Pinpoint the cell where the given text exists, returning its (x, y) midpoint coordinate. 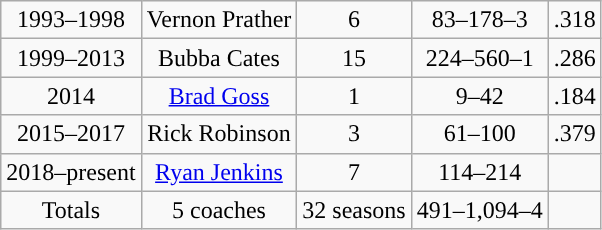
3 (354, 134)
Bubba Cates (219, 58)
1 (354, 96)
15 (354, 58)
.318 (574, 20)
224–560–1 (480, 58)
1993–1998 (71, 20)
2015–2017 (71, 134)
5 coaches (219, 210)
114–214 (480, 172)
2014 (71, 96)
32 seasons (354, 210)
Vernon Prather (219, 20)
.379 (574, 134)
83–178–3 (480, 20)
Rick Robinson (219, 134)
2018–present (71, 172)
.184 (574, 96)
Brad Goss (219, 96)
7 (354, 172)
Ryan Jenkins (219, 172)
61–100 (480, 134)
Totals (71, 210)
.286 (574, 58)
6 (354, 20)
9–42 (480, 96)
491–1,094–4 (480, 210)
1999–2013 (71, 58)
